Capture the cell that displays the provided text and extract its (x, y) central coordinate. 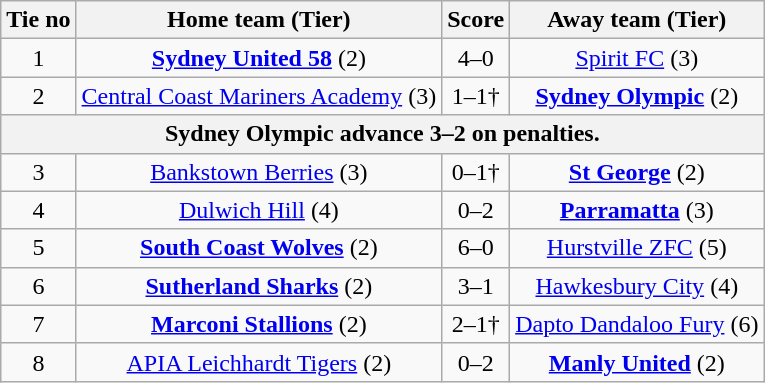
7 (38, 324)
Home team (Tier) (259, 20)
St George (2) (637, 172)
1 (38, 58)
Manly United (2) (637, 362)
Dulwich Hill (4) (259, 210)
Sydney United 58 (2) (259, 58)
8 (38, 362)
APIA Leichhardt Tigers (2) (259, 362)
Hawkesbury City (4) (637, 286)
1–1† (476, 96)
3 (38, 172)
2–1† (476, 324)
3–1 (476, 286)
Sydney Olympic (2) (637, 96)
Sutherland Sharks (2) (259, 286)
Tie no (38, 20)
4 (38, 210)
Dapto Dandaloo Fury (6) (637, 324)
Marconi Stallions (2) (259, 324)
Hurstville ZFC (5) (637, 248)
Score (476, 20)
Spirit FC (3) (637, 58)
6–0 (476, 248)
4–0 (476, 58)
Bankstown Berries (3) (259, 172)
Away team (Tier) (637, 20)
0–1† (476, 172)
5 (38, 248)
Parramatta (3) (637, 210)
Central Coast Mariners Academy (3) (259, 96)
6 (38, 286)
Sydney Olympic advance 3–2 on penalties. (382, 134)
2 (38, 96)
South Coast Wolves (2) (259, 248)
